For the text-containing cell, return its midpoint in (X, Y) coordinate format. 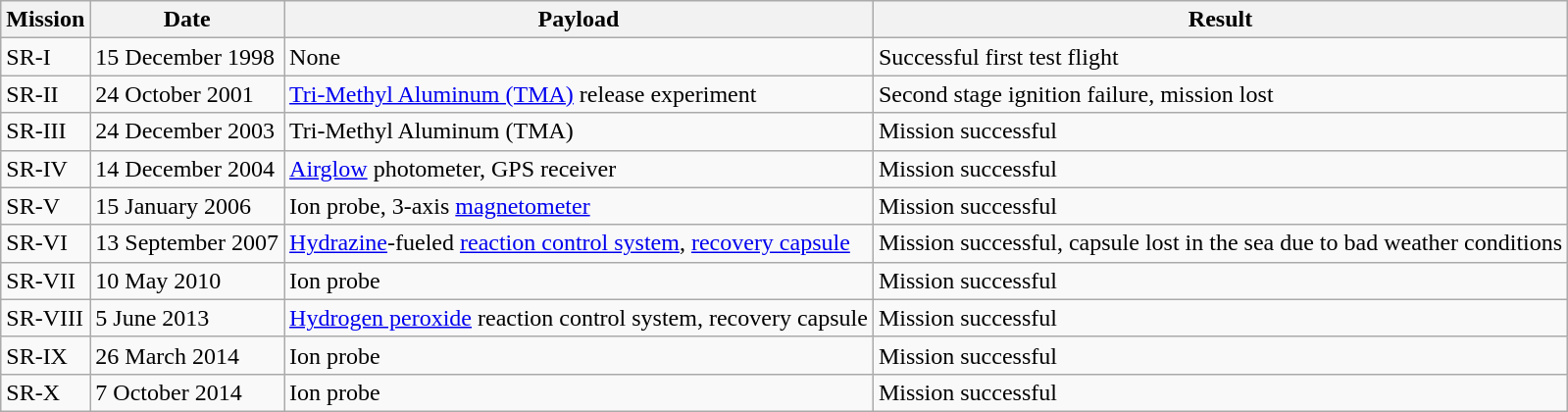
SR-VI (45, 243)
24 October 2001 (187, 94)
None (579, 57)
SR-IX (45, 355)
26 March 2014 (187, 355)
15 January 2006 (187, 206)
SR-II (45, 94)
Tri-Methyl Aluminum (TMA) (579, 131)
Successful first test flight (1220, 57)
Date (187, 20)
SR-IV (45, 169)
Hydrogen peroxide reaction control system, recovery capsule (579, 318)
SR-VIII (45, 318)
10 May 2010 (187, 281)
Mission successful, capsule lost in the sea due to bad weather conditions (1220, 243)
Hydrazine-fueled reaction control system, recovery capsule (579, 243)
SR-V (45, 206)
Payload (579, 20)
Airglow photometer, GPS receiver (579, 169)
7 October 2014 (187, 392)
13 September 2007 (187, 243)
Result (1220, 20)
Second stage ignition failure, mission lost (1220, 94)
SR-III (45, 131)
Tri-Methyl Aluminum (TMA) release experiment (579, 94)
SR-X (45, 392)
5 June 2013 (187, 318)
14 December 2004 (187, 169)
Mission (45, 20)
SR-VII (45, 281)
SR-I (45, 57)
Ion probe, 3-axis magnetometer (579, 206)
15 December 1998 (187, 57)
24 December 2003 (187, 131)
